Search for the cell housing the specified text and yield its (x, y) center coordinate. 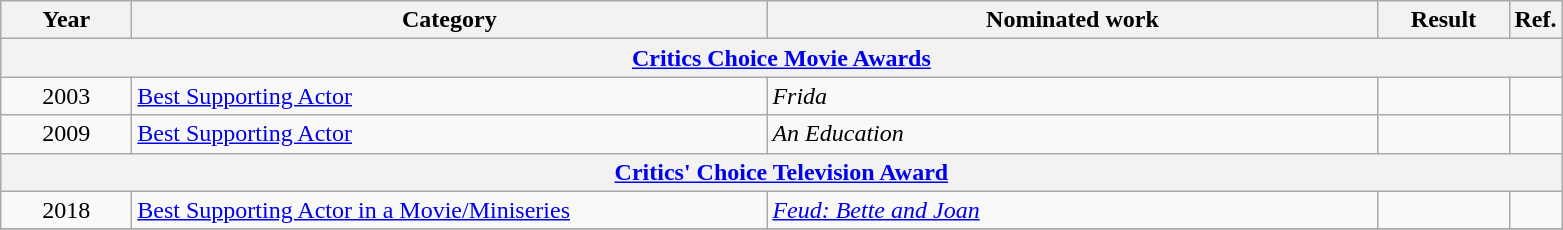
2018 (66, 210)
Year (66, 20)
An Education (1072, 134)
Best Supporting Actor in a Movie/Miniseries (450, 210)
Ref. (1536, 20)
2003 (66, 96)
Frida (1072, 96)
Critics Choice Movie Awards (782, 58)
Category (450, 20)
Critics' Choice Television Award (782, 172)
Result (1444, 20)
2009 (66, 134)
Feud: Bette and Joan (1072, 210)
Nominated work (1072, 20)
